Locate the cell with the specified text and output its (X, Y) center coordinate. 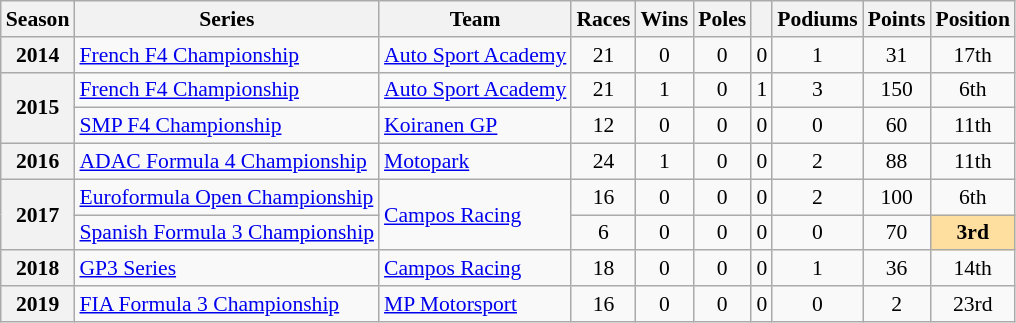
Season (38, 19)
GP3 Series (226, 269)
2014 (38, 55)
Euroformula Open Championship (226, 197)
2018 (38, 269)
2017 (38, 214)
150 (897, 90)
14th (972, 269)
36 (897, 269)
Spanish Formula 3 Championship (226, 233)
18 (603, 269)
ADAC Formula 4 Championship (226, 162)
Podiums (818, 19)
2016 (38, 162)
23rd (972, 304)
2019 (38, 304)
12 (603, 126)
2015 (38, 108)
17th (972, 55)
MP Motorsport (475, 304)
31 (897, 55)
Koiranen GP (475, 126)
6 (603, 233)
Position (972, 19)
3 (818, 90)
Poles (722, 19)
60 (897, 126)
Wins (664, 19)
Points (897, 19)
88 (897, 162)
SMP F4 Championship (226, 126)
Motopark (475, 162)
Races (603, 19)
70 (897, 233)
Team (475, 19)
3rd (972, 233)
Series (226, 19)
24 (603, 162)
100 (897, 197)
FIA Formula 3 Championship (226, 304)
